Scan for the cell matching the given text and deliver its (x, y) coordinate at center. 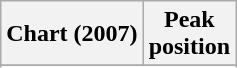
Chart (2007) (72, 34)
Peakposition (189, 34)
